Search for the cell housing the specified text and yield its (x, y) center coordinate. 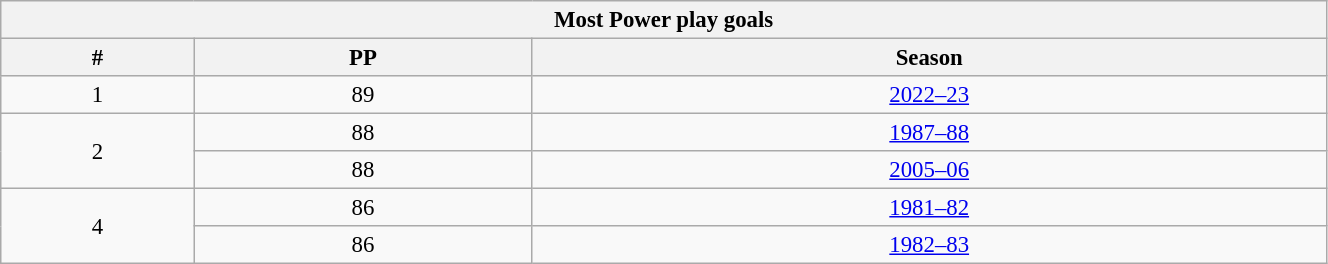
1 (98, 95)
4 (98, 226)
1982–83 (930, 245)
2 (98, 152)
Season (930, 58)
# (98, 58)
1987–88 (930, 133)
PP (363, 58)
2005–06 (930, 170)
89 (363, 95)
2022–23 (930, 95)
1981–82 (930, 208)
Most Power play goals (664, 20)
